For the text-containing cell, return its midpoint in (X, Y) coordinate format. 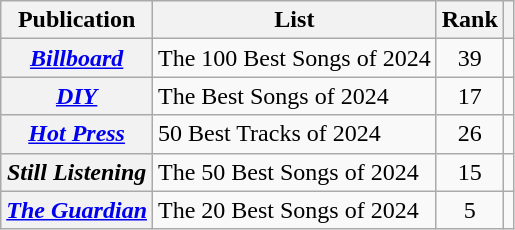
List (295, 20)
The Best Songs of 2024 (295, 96)
The 20 Best Songs of 2024 (295, 210)
The 50 Best Songs of 2024 (295, 172)
The Guardian (77, 210)
5 (470, 210)
Publication (77, 20)
Rank (470, 20)
The 100 Best Songs of 2024 (295, 58)
39 (470, 58)
15 (470, 172)
DIY (77, 96)
26 (470, 134)
Hot Press (77, 134)
17 (470, 96)
Billboard (77, 58)
50 Best Tracks of 2024 (295, 134)
Still Listening (77, 172)
